Extract the (X, Y) coordinate from the center of the cell holding the provided text.  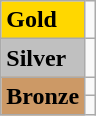
Silver (43, 58)
Gold (43, 20)
Bronze (43, 96)
